Search for the cell housing the specified text and yield its [X, Y] center coordinate. 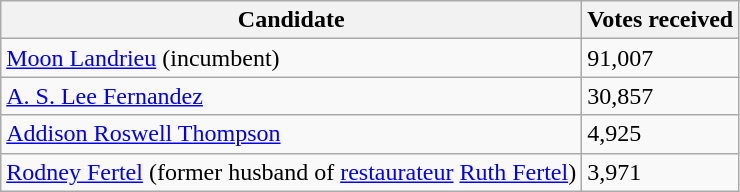
A. S. Lee Fernandez [292, 96]
Votes received [660, 20]
Moon Landrieu (incumbent) [292, 58]
Addison Roswell Thompson [292, 134]
30,857 [660, 96]
3,971 [660, 172]
Rodney Fertel (former husband of restaurateur Ruth Fertel) [292, 172]
4,925 [660, 134]
Candidate [292, 20]
91,007 [660, 58]
